Return the (x, y) coordinate for the center point of the cell that contains the specified text.  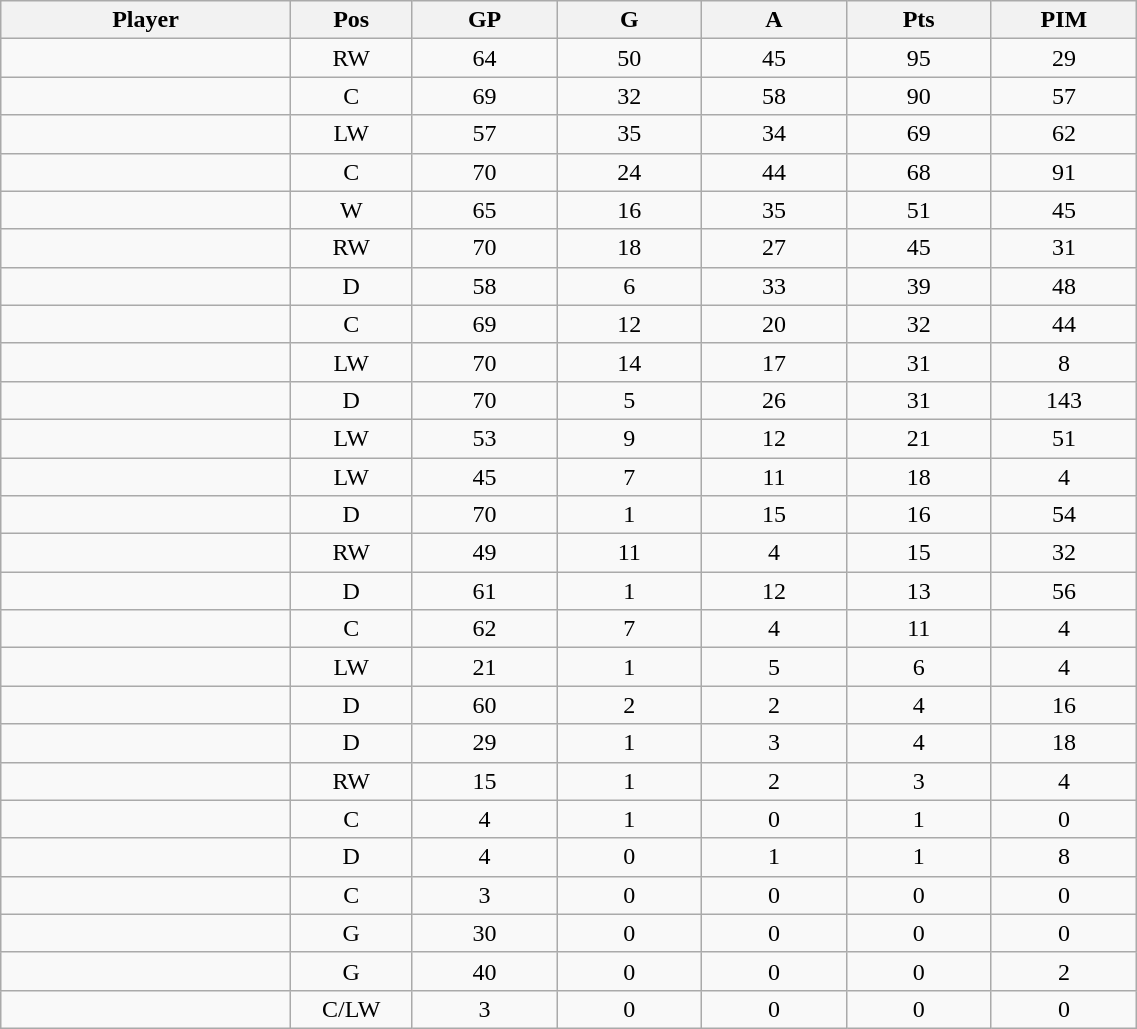
50 (630, 58)
GP (484, 20)
24 (630, 172)
W (351, 210)
48 (1064, 286)
61 (484, 591)
56 (1064, 591)
14 (630, 362)
143 (1064, 400)
30 (484, 933)
33 (774, 286)
13 (918, 591)
53 (484, 438)
68 (918, 172)
A (774, 20)
65 (484, 210)
54 (1064, 515)
40 (484, 971)
39 (918, 286)
9 (630, 438)
C/LW (351, 1009)
64 (484, 58)
Pts (918, 20)
60 (484, 705)
95 (918, 58)
17 (774, 362)
91 (1064, 172)
49 (484, 553)
26 (774, 400)
34 (774, 134)
90 (918, 96)
20 (774, 324)
Player (146, 20)
27 (774, 248)
PIM (1064, 20)
Pos (351, 20)
